Capture the cell that displays the provided text and extract its (X, Y) central coordinate. 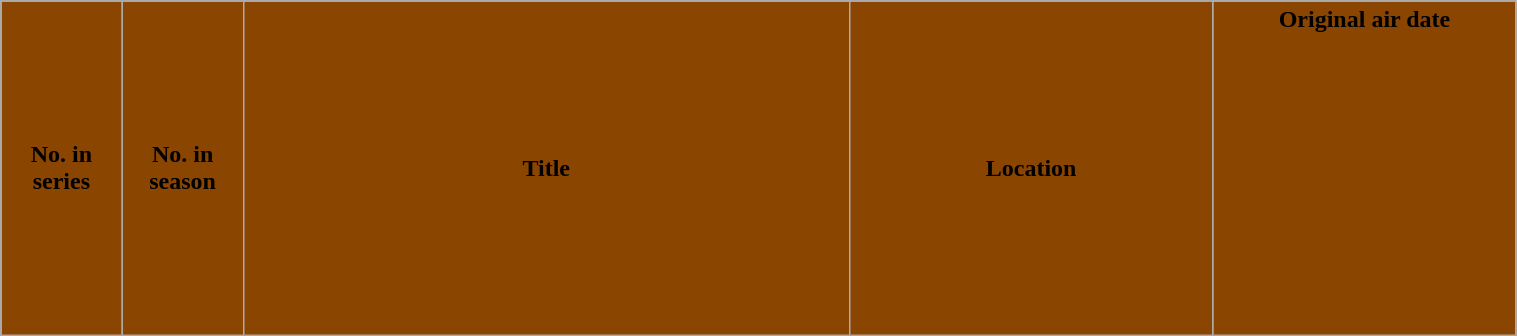
Location (1031, 168)
Title (546, 168)
No. inseason (182, 168)
No. inseries (62, 168)
Original air date (1364, 168)
